Provide the (x, y) coordinate of the cell's center where the given text is located.  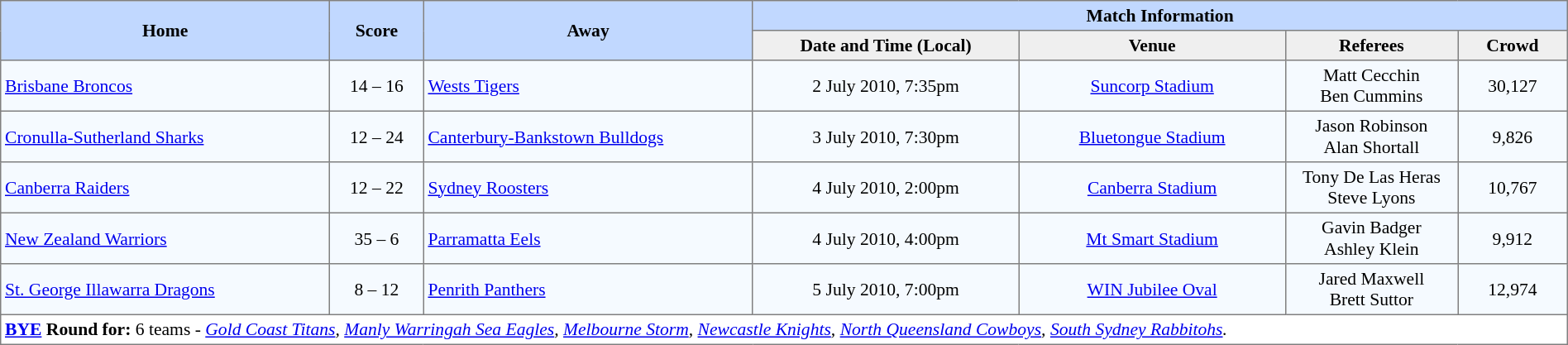
Jason RobinsonAlan Shortall (1371, 137)
Date and Time (Local) (886, 46)
Suncorp Stadium (1152, 86)
Score (377, 31)
12 – 22 (377, 188)
10,767 (1513, 188)
Brisbane Broncos (165, 86)
Away (588, 31)
Canterbury-Bankstown Bulldogs (588, 137)
2 July 2010, 7:35pm (886, 86)
Referees (1371, 46)
Canberra Raiders (165, 188)
Matt CecchinBen Cummins (1371, 86)
Penrith Panthers (588, 290)
12 – 24 (377, 137)
4 July 2010, 2:00pm (886, 188)
Mt Smart Stadium (1152, 238)
Match Information (1159, 16)
Jared MaxwellBrett Suttor (1371, 290)
Tony De Las HerasSteve Lyons (1371, 188)
Crowd (1513, 46)
12,974 (1513, 290)
Wests Tigers (588, 86)
35 – 6 (377, 238)
Venue (1152, 46)
New Zealand Warriors (165, 238)
St. George Illawarra Dragons (165, 290)
Gavin BadgerAshley Klein (1371, 238)
Home (165, 31)
9,912 (1513, 238)
5 July 2010, 7:00pm (886, 290)
Sydney Roosters (588, 188)
Cronulla-Sutherland Sharks (165, 137)
9,826 (1513, 137)
4 July 2010, 4:00pm (886, 238)
WIN Jubilee Oval (1152, 290)
14 – 16 (377, 86)
Canberra Stadium (1152, 188)
8 – 12 (377, 290)
Bluetongue Stadium (1152, 137)
30,127 (1513, 86)
3 July 2010, 7:30pm (886, 137)
Parramatta Eels (588, 238)
